Output the [x, y] coordinate of the center of the cell containing the given text.  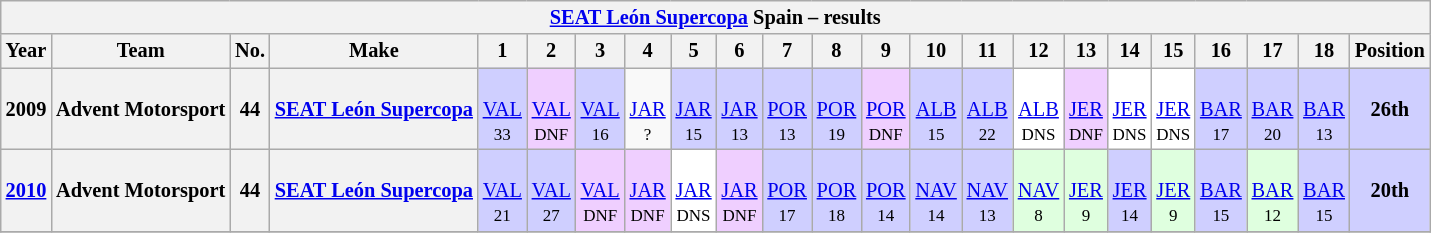
BAR17 [1221, 109]
Make [374, 51]
No. [250, 51]
18 [1324, 51]
ALBDNS [1038, 109]
BAR12 [1273, 190]
POR19 [836, 109]
8 [836, 51]
NAV14 [936, 190]
3 [600, 51]
JER14 [1130, 190]
ALB15 [936, 109]
13 [1086, 51]
SEAT León Supercopa Spain – results [716, 17]
Year [26, 51]
26th [1390, 109]
7 [786, 51]
14 [1130, 51]
POR14 [886, 190]
11 [988, 51]
2010 [26, 190]
1 [502, 51]
NAV13 [988, 190]
JARDNS [694, 190]
10 [936, 51]
20th [1390, 190]
NAV8 [1038, 190]
POR17 [786, 190]
6 [740, 51]
16 [1221, 51]
BAR20 [1273, 109]
VAL21 [502, 190]
BAR13 [1324, 109]
JAR13 [740, 109]
5 [694, 51]
Position [1390, 51]
JAR? [648, 109]
JERDNF [1086, 109]
VAL27 [552, 190]
VAL33 [502, 109]
POR13 [786, 109]
4 [648, 51]
VAL16 [600, 109]
9 [886, 51]
12 [1038, 51]
Team [140, 51]
JAR15 [694, 109]
POR18 [836, 190]
15 [1173, 51]
17 [1273, 51]
PORDNF [886, 109]
2 [552, 51]
2009 [26, 109]
ALB22 [988, 109]
